Locate the cell with the specified text and output its [X, Y] center coordinate. 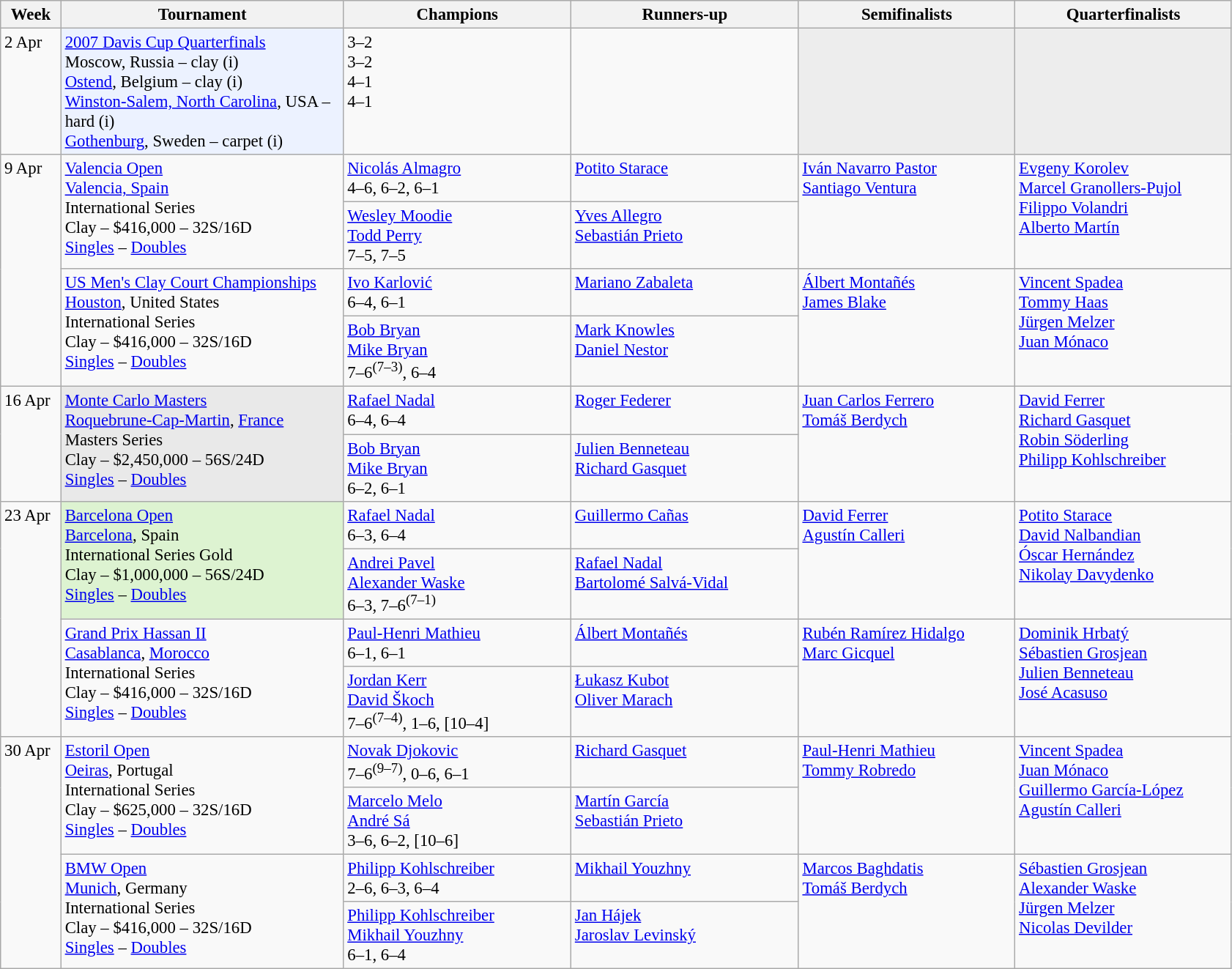
Mikhail Youzhny [686, 879]
Rubén Ramírez Hidalgo Marc Gicquel [907, 678]
Julien Benneteau Richard Gasquet [686, 468]
BMW Open Munich, GermanyInternational SeriesClay – $416,000 – 32S/16DSingles – Doubles [202, 912]
Vincent Spadea Tommy Haas Jürgen Melzer Juan Mónaco [1124, 328]
Barcelona Open Barcelona, SpainInternational Series GoldClay – $1,000,000 – 56S/24DSingles – Doubles [202, 560]
Potito Starace [686, 179]
Iván Navarro Pastor Santiago Ventura [907, 212]
3–2 3–2 4–1 4–1 [457, 92]
Monte Carlo Masters Roquebrune-Cap-Martin, FranceMasters SeriesClay – $2,450,000 – 56S/24DSingles – Doubles [202, 444]
Marcelo Melo André Sá 3–6, 6–2, [10–6] [457, 821]
Bob Bryan Mike Bryan 6–2, 6–1 [457, 468]
Semifinalists [907, 15]
Paul-Henri Mathieu Tommy Robredo [907, 795]
Nicolás Almagro 4–6, 6–2, 6–1 [457, 179]
Juan Carlos Ferrero Tomáš Berdych [907, 444]
Roger Federer [686, 410]
Rafael Nadal 6–4, 6–4 [457, 410]
Mark Knowles Daniel Nestor [686, 352]
Rafael Nadal Bartolomé Salvá-Vidal [686, 584]
9 Apr [31, 271]
Wesley Moodie Todd Perry 7–5, 7–5 [457, 236]
Mariano Zabaleta [686, 293]
2 Apr [31, 92]
Potito Starace David Nalbandian Óscar Hernández Nikolay Davydenko [1124, 560]
Martín García Sebastián Prieto [686, 821]
Tournament [202, 15]
Jordan Kerr David Škoch 7–6(7–4), 1–6, [10–4] [457, 702]
Dominik Hrbatý Sébastien Grosjean Julien Benneteau José Acasuso [1124, 678]
30 Apr [31, 853]
Yves Allegro Sebastián Prieto [686, 236]
David Ferrer Agustín Calleri [907, 560]
Valencia Open Valencia, SpainInternational SeriesClay – $416,000 – 32S/16DSingles – Doubles [202, 212]
Runners-up [686, 15]
16 Apr [31, 444]
Łukasz Kubot Oliver Marach [686, 702]
Week [31, 15]
Paul-Henri Mathieu6–1, 6–1 [457, 643]
Philipp Kohlschreiber Mikhail Youzhny 6–1, 6–4 [457, 935]
Novak Djokovic 7–6(9–7), 0–6, 6–1 [457, 762]
Estoril Open Oeiras, PortugalInternational SeriesClay – $625,000 – 32S/16DSingles – Doubles [202, 795]
Quarterfinalists [1124, 15]
Guillermo Cañas [686, 524]
Jan Hájek Jaroslav Levinský [686, 935]
23 Apr [31, 619]
Álbert Montañés James Blake [907, 328]
Ivo Karlović 6–4, 6–1 [457, 293]
David Ferrer Richard Gasquet Robin Söderling Philipp Kohlschreiber [1124, 444]
Álbert Montañés [686, 643]
Vincent Spadea Juan Mónaco Guillermo García-López Agustín Calleri [1124, 795]
Bob Bryan Mike Bryan7–6(7–3), 6–4 [457, 352]
US Men's Clay Court Championships Houston, United StatesInternational SeriesClay – $416,000 – 32S/16DSingles – Doubles [202, 328]
Marcos Baghdatis Tomáš Berdych [907, 912]
Evgeny Korolev Marcel Granollers-Pujol Filippo Volandri Alberto Martín [1124, 212]
Grand Prix Hassan II Casablanca, MoroccoInternational SeriesClay – $416,000 – 32S/16DSingles – Doubles [202, 678]
Richard Gasquet [686, 762]
Philipp Kohlschreiber 2–6, 6–3, 6–4 [457, 879]
Rafael Nadal6–3, 6–4 [457, 524]
Sébastien Grosjean Alexander Waske Jürgen Melzer Nicolas Devilder [1124, 912]
Andrei Pavel Alexander Waske 6–3, 7–6(7–1) [457, 584]
Champions [457, 15]
